Detect which cell encompasses the target text, then output its (x, y) center coordinate. 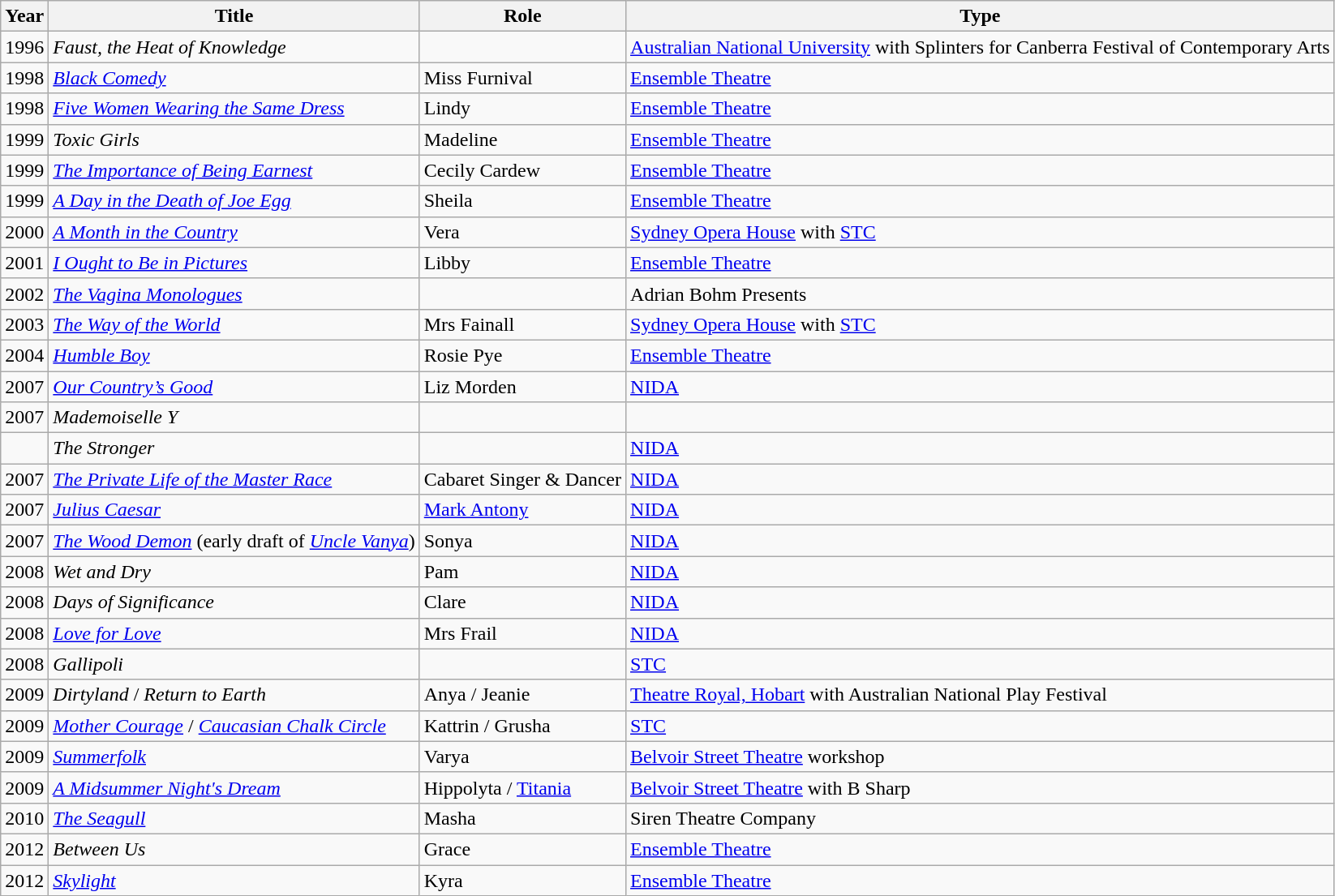
Between Us (234, 849)
The Way of the World (234, 324)
2010 (24, 818)
Grace (522, 849)
Type (981, 16)
A Day in the Death of Joe Egg (234, 201)
2002 (24, 294)
Siren Theatre Company (981, 818)
Skylight (234, 880)
The Wood Demon (early draft of Uncle Vanya) (234, 541)
The Importance of Being Earnest (234, 170)
Masha (522, 818)
Days of Significance (234, 602)
Lindy (522, 109)
The Private Life of the Master Race (234, 479)
I Ought to Be in Pictures (234, 263)
Liz Morden (522, 387)
Sheila (522, 201)
Clare (522, 602)
The Vagina Monologues (234, 294)
Belvoir Street Theatre with B Sharp (981, 787)
A Month in the Country (234, 232)
2001 (24, 263)
Vera (522, 232)
Mrs Frail (522, 633)
Australian National University with Splinters for Canberra Festival of Contemporary Arts (981, 47)
Year (24, 16)
Black Comedy (234, 78)
Theatre Royal, Hobart with Australian National Play Festival (981, 695)
Five Women Wearing the Same Dress (234, 109)
Mademoiselle Y (234, 418)
Humble Boy (234, 355)
Adrian Bohm Presents (981, 294)
Madeline (522, 139)
Faust, the Heat of Knowledge (234, 47)
Mother Courage / Caucasian Chalk Circle (234, 726)
Wet and Dry (234, 572)
Gallipoli (234, 664)
Mark Antony (522, 510)
Kattrin / Grusha (522, 726)
Varya (522, 757)
Belvoir Street Theatre workshop (981, 757)
Kyra (522, 880)
Summerfolk (234, 757)
Cabaret Singer & Dancer (522, 479)
Pam (522, 572)
Cecily Cardew (522, 170)
2003 (24, 324)
A Midsummer Night's Dream (234, 787)
Julius Caesar (234, 510)
Mrs Fainall (522, 324)
2000 (24, 232)
Hippolyta / Titania (522, 787)
Love for Love (234, 633)
Miss Furnival (522, 78)
Rosie Pye (522, 355)
Anya / Jeanie (522, 695)
Toxic Girls (234, 139)
The Stronger (234, 448)
Libby (522, 263)
Title (234, 16)
Sonya (522, 541)
Role (522, 16)
The Seagull (234, 818)
2004 (24, 355)
Dirtyland / Return to Earth (234, 695)
1996 (24, 47)
Our Country’s Good (234, 387)
